Return (x, y) of the center of cell containing provided text 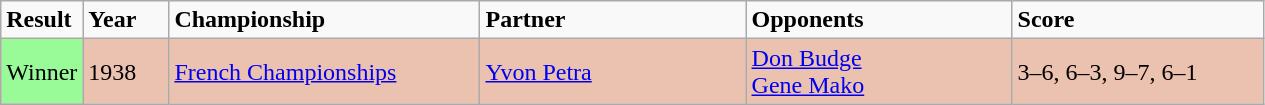
Result (42, 20)
Opponents (879, 20)
Year (126, 20)
Championship (324, 20)
Partner (613, 20)
Score (1138, 20)
Winner (42, 72)
Yvon Petra (613, 72)
French Championships (324, 72)
Don Budge Gene Mako (879, 72)
1938 (126, 72)
3–6, 6–3, 9–7, 6–1 (1138, 72)
